Pinpoint the cell where the given text exists, returning its (x, y) midpoint coordinate. 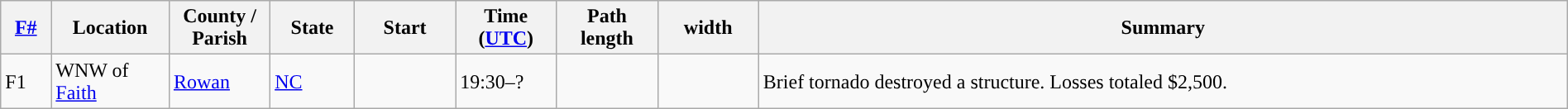
State (313, 28)
WNW of Faith (111, 81)
Location (111, 28)
F# (26, 28)
NC (313, 81)
Rowan (219, 81)
Path length (607, 28)
Brief tornado destroyed a structure. Losses totaled $2,500. (1163, 81)
Start (404, 28)
width (708, 28)
Time (UTC) (506, 28)
County / Parish (219, 28)
F1 (26, 81)
Summary (1163, 28)
19:30–? (506, 81)
